Pinpoint the cell where the given text exists, returning its [x, y] midpoint coordinate. 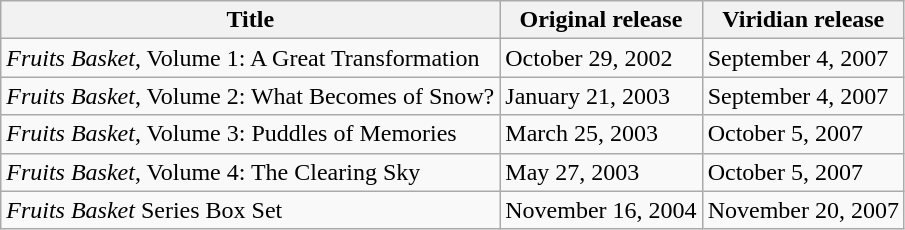
November 16, 2004 [601, 210]
March 25, 2003 [601, 134]
Title [250, 20]
May 27, 2003 [601, 172]
Fruits Basket, Volume 4: The Clearing Sky [250, 172]
Viridian release [803, 20]
Fruits Basket, Volume 2: What Becomes of Snow? [250, 96]
January 21, 2003 [601, 96]
October 29, 2002 [601, 58]
Fruits Basket, Volume 3: Puddles of Memories [250, 134]
Fruits Basket Series Box Set [250, 210]
November 20, 2007 [803, 210]
Original release [601, 20]
Fruits Basket, Volume 1: A Great Transformation [250, 58]
